From the cell containing the given text, extract its center point as (x, y) coordinate. 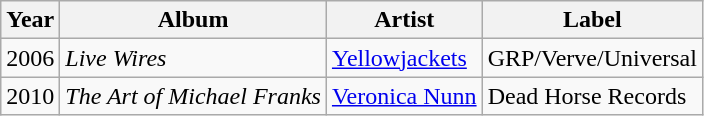
Yellowjackets (404, 58)
GRP/Verve/Universal (592, 58)
Veronica Nunn (404, 96)
2010 (30, 96)
Live Wires (194, 58)
Year (30, 20)
Label (592, 20)
Artist (404, 20)
Album (194, 20)
2006 (30, 58)
Dead Horse Records (592, 96)
The Art of Michael Franks (194, 96)
